Return the (X, Y) coordinate for the center point of the cell that contains the specified text.  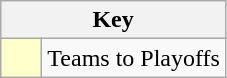
Teams to Playoffs (134, 58)
Key (114, 20)
